Detect which cell encompasses the target text, then output its (x, y) center coordinate. 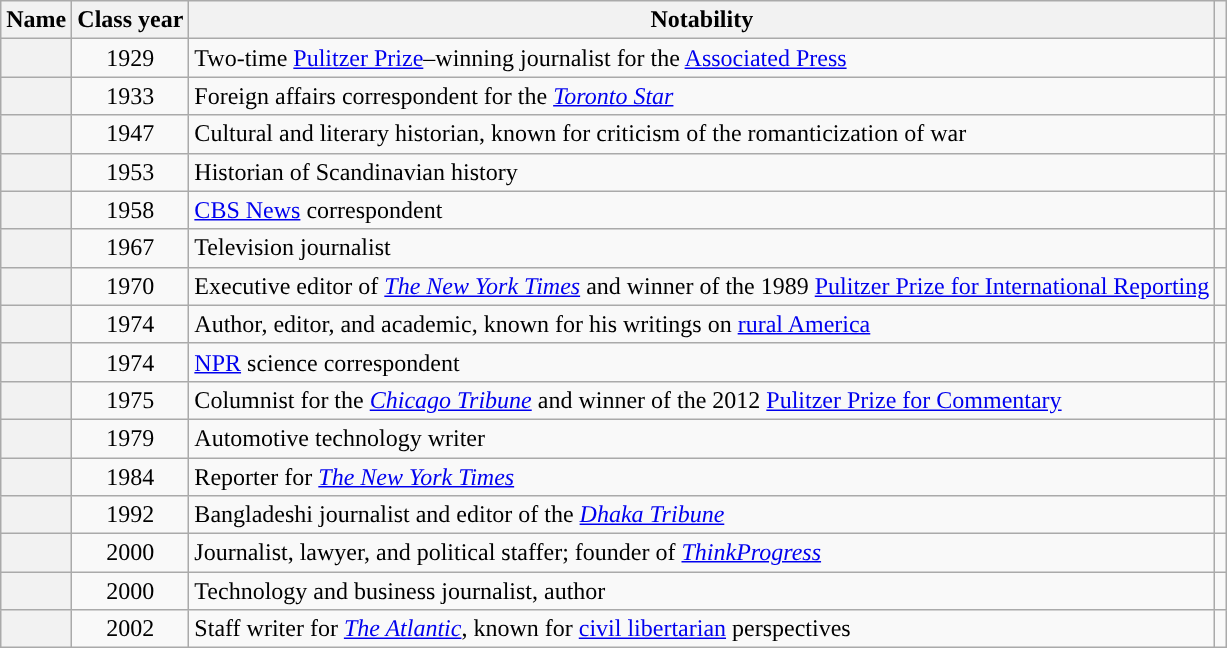
1979 (130, 438)
CBS News correspondent (702, 210)
Television journalist (702, 248)
1958 (130, 210)
Name (36, 20)
Technology and business journalist, author (702, 591)
Reporter for The New York Times (702, 477)
1970 (130, 286)
1929 (130, 58)
Cultural and literary historian, known for criticism of the romanticization of war (702, 134)
1975 (130, 400)
1933 (130, 96)
1992 (130, 515)
1967 (130, 248)
Executive editor of The New York Times and winner of the 1989 Pulitzer Prize for International Reporting (702, 286)
Automotive technology writer (702, 438)
Bangladeshi journalist and editor of the Dhaka Tribune (702, 515)
Notability (702, 20)
Foreign affairs correspondent for the Toronto Star (702, 96)
NPR science correspondent (702, 362)
1947 (130, 134)
Class year (130, 20)
1984 (130, 477)
Staff writer for The Atlantic, known for civil libertarian perspectives (702, 629)
Historian of Scandinavian history (702, 172)
2002 (130, 629)
Columnist for the Chicago Tribune and winner of the 2012 Pulitzer Prize for Commentary (702, 400)
1953 (130, 172)
Journalist, lawyer, and political staffer; founder of ThinkProgress (702, 553)
Two-time Pulitzer Prize–winning journalist for the Associated Press (702, 58)
Author, editor, and academic, known for his writings on rural America (702, 324)
